From the cell containing the given text, extract its center point as [x, y] coordinate. 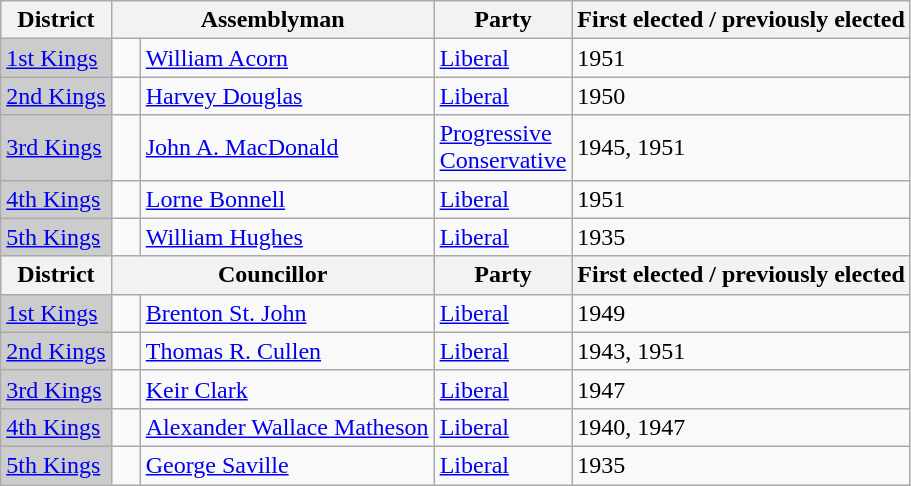
Assemblyman [272, 20]
Progressive Conservative [503, 148]
Thomas R. Cullen [287, 351]
1943, 1951 [742, 351]
George Saville [287, 465]
Alexander Wallace Matheson [287, 427]
William Hughes [287, 237]
Brenton St. John [287, 313]
1945, 1951 [742, 148]
John A. MacDonald [287, 148]
Lorne Bonnell [287, 199]
1949 [742, 313]
William Acorn [287, 58]
1940, 1947 [742, 427]
1950 [742, 96]
Harvey Douglas [287, 96]
1947 [742, 389]
Councillor [272, 275]
Keir Clark [287, 389]
